Scan for the cell matching the given text and deliver its [X, Y] coordinate at center. 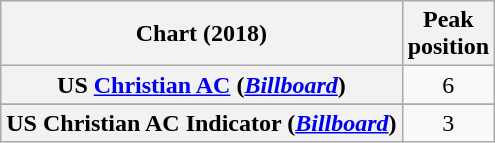
3 [448, 123]
Peak position [448, 34]
Chart (2018) [202, 34]
US Christian AC (Billboard) [202, 85]
6 [448, 85]
US Christian AC Indicator (Billboard) [202, 123]
